Scan for the cell matching the given text and deliver its [X, Y] coordinate at center. 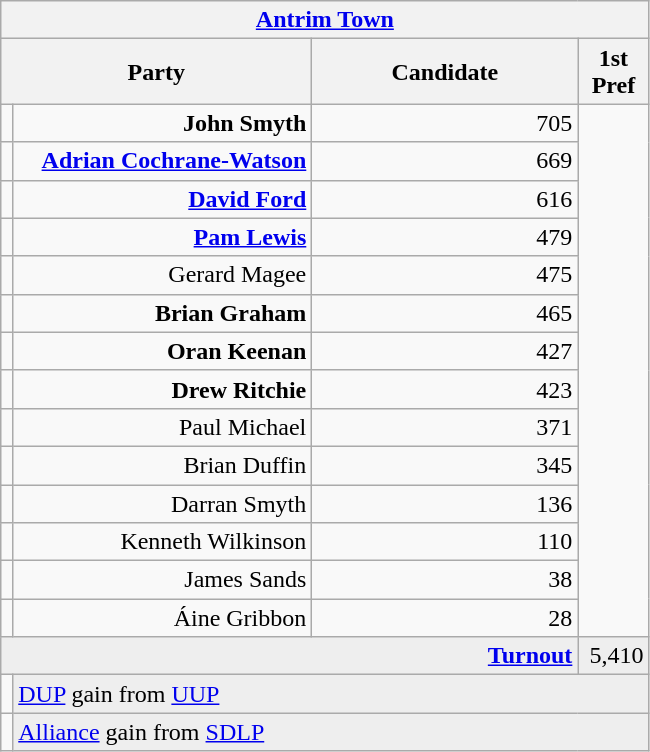
371 [445, 427]
Kenneth Wilkinson [162, 542]
David Ford [162, 199]
136 [445, 503]
38 [445, 580]
Turnout [290, 656]
110 [445, 542]
John Smyth [162, 123]
616 [445, 199]
669 [445, 161]
345 [445, 465]
Adrian Cochrane-Watson [162, 161]
Brian Duffin [162, 465]
Oran Keenan [162, 351]
Brian Graham [162, 313]
465 [445, 313]
1st Pref [614, 72]
Drew Ritchie [162, 389]
427 [445, 351]
479 [445, 237]
Áine Gribbon [162, 618]
Gerard Magee [162, 275]
DUP gain from UUP [331, 694]
Candidate [445, 72]
423 [445, 389]
705 [445, 123]
Paul Michael [162, 427]
James Sands [162, 580]
475 [445, 275]
Darran Smyth [162, 503]
Alliance gain from SDLP [331, 732]
Party [156, 72]
Pam Lewis [162, 237]
28 [445, 618]
5,410 [614, 656]
Antrim Town [325, 20]
